From the cell containing the given text, extract its center point as [x, y] coordinate. 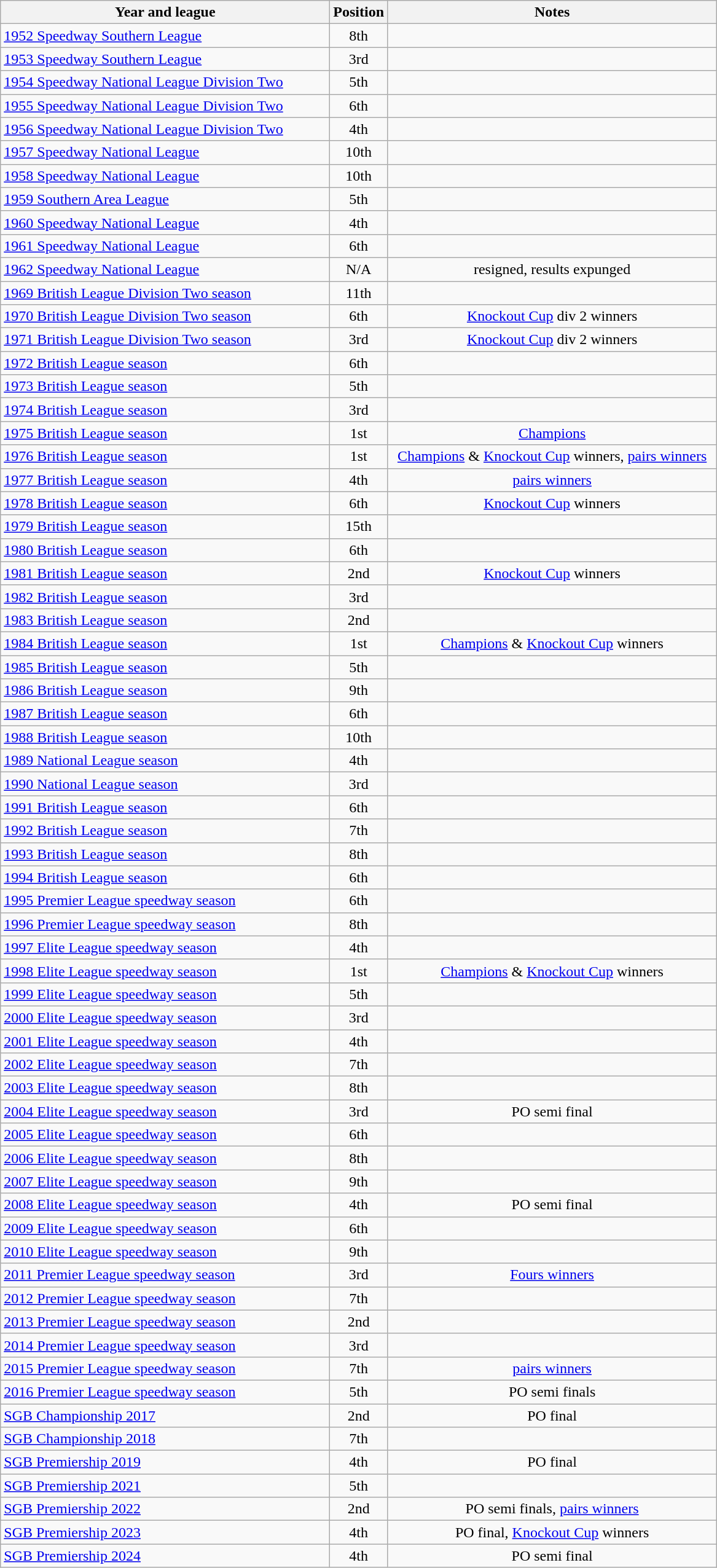
PO semi finals [552, 1392]
Notes [552, 12]
1989 National League season [165, 761]
2013 Premier League speedway season [165, 1322]
1985 British League season [165, 667]
1957 Speedway National League [165, 152]
2010 Elite League speedway season [165, 1252]
SGB Premiership 2022 [165, 1509]
1994 British League season [165, 877]
1970 British League Division Two season [165, 316]
2000 Elite League speedway season [165, 1017]
2007 Elite League speedway season [165, 1182]
SGB Premiership 2019 [165, 1462]
Year and league [165, 12]
PO semi finals, pairs winners [552, 1509]
N/A [359, 269]
Champions & Knockout Cup winners, pairs winners [552, 457]
2008 Elite League speedway season [165, 1205]
1986 British League season [165, 691]
1953 Speedway Southern League [165, 59]
2009 Elite League speedway season [165, 1228]
SGB Premiership 2024 [165, 1556]
2016 Premier League speedway season [165, 1392]
1959 Southern Area League [165, 199]
1995 Premier League speedway season [165, 901]
2014 Premier League speedway season [165, 1345]
SGB Championship 2017 [165, 1415]
1997 Elite League speedway season [165, 947]
SGB Premiership 2021 [165, 1486]
1980 British League season [165, 550]
2003 Elite League speedway season [165, 1088]
2004 Elite League speedway season [165, 1111]
2002 Elite League speedway season [165, 1065]
1969 British League Division Two season [165, 293]
15th [359, 527]
2005 Elite League speedway season [165, 1135]
2011 Premier League speedway season [165, 1275]
1998 Elite League speedway season [165, 971]
1956 Speedway National League Division Two [165, 129]
1977 British League season [165, 480]
1982 British League season [165, 597]
1991 British League season [165, 807]
1993 British League season [165, 854]
1999 Elite League speedway season [165, 994]
1974 British League season [165, 410]
Fours winners [552, 1275]
1988 British League season [165, 737]
1984 British League season [165, 643]
1972 British League season [165, 363]
1954 Speedway National League Division Two [165, 82]
1960 Speedway National League [165, 222]
2012 Premier League speedway season [165, 1298]
2006 Elite League speedway season [165, 1158]
1978 British League season [165, 503]
1961 Speedway National League [165, 246]
1996 Premier League speedway season [165, 924]
1971 British League Division Two season [165, 340]
1958 Speedway National League [165, 176]
2001 Elite League speedway season [165, 1041]
1979 British League season [165, 527]
1955 Speedway National League Division Two [165, 106]
Position [359, 12]
SGB Premiership 2023 [165, 1532]
1990 National League season [165, 784]
1973 British League season [165, 386]
11th [359, 293]
Champions [552, 433]
1952 Speedway Southern League [165, 36]
PO final, Knockout Cup winners [552, 1532]
1962 Speedway National League [165, 269]
2015 Premier League speedway season [165, 1368]
SGB Championship 2018 [165, 1439]
1983 British League season [165, 620]
1981 British League season [165, 573]
1987 British League season [165, 714]
1992 British League season [165, 831]
resigned, results expunged [552, 269]
1976 British League season [165, 457]
1975 British League season [165, 433]
